Provide the (X, Y) coordinate of the cell's center where the given text is located.  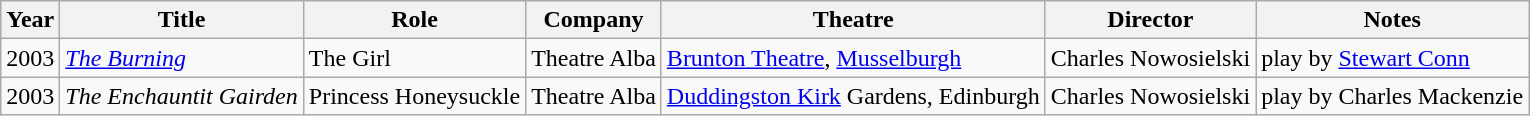
Title (182, 20)
Notes (1392, 20)
play by Stewart Conn (1392, 58)
Princess Honeysuckle (414, 96)
Year (30, 20)
Theatre (853, 20)
The Burning (182, 58)
The Girl (414, 58)
Role (414, 20)
Director (1150, 20)
Company (594, 20)
The Enchauntit Gairden (182, 96)
Brunton Theatre, Musselburgh (853, 58)
Duddingston Kirk Gardens, Edinburgh (853, 96)
play by Charles Mackenzie (1392, 96)
